Return the [X, Y] coordinate for the center point of the cell that contains the specified text.  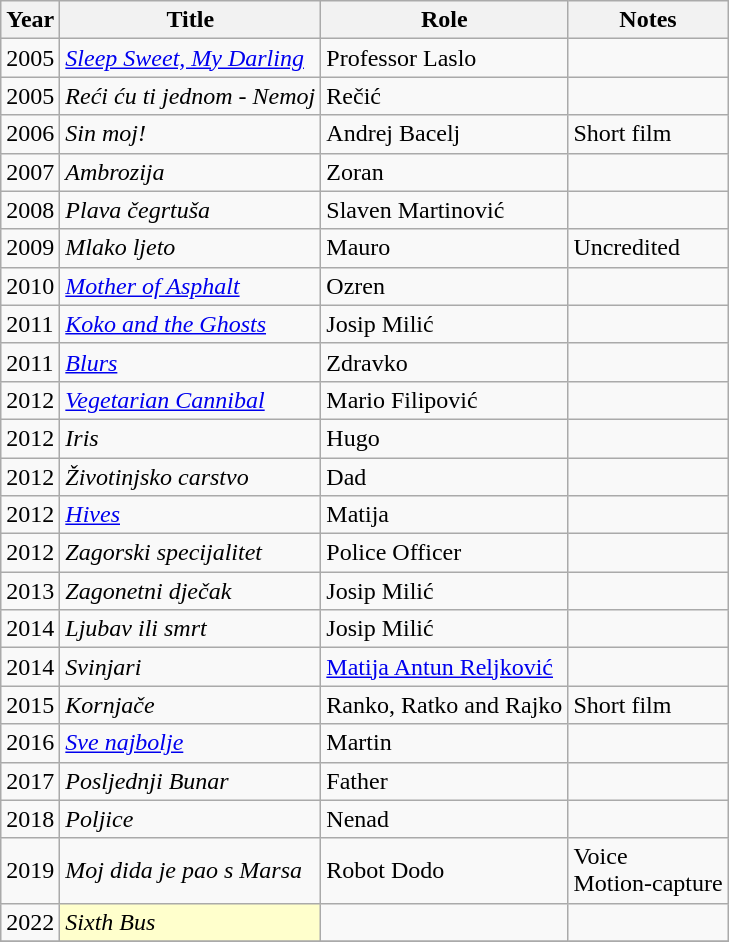
2008 [30, 210]
Title [190, 20]
Hives [190, 515]
Nenad [444, 819]
2010 [30, 286]
Kornjače [190, 705]
2019 [30, 870]
2016 [30, 743]
Martin [444, 743]
2018 [30, 819]
Sixth Bus [190, 922]
2013 [30, 591]
Plava čegrtuša [190, 210]
Year [30, 20]
Mlako ljeto [190, 248]
Zoran [444, 172]
2006 [30, 134]
2009 [30, 248]
Reći ću ti jednom - Nemoj [190, 96]
Dad [444, 477]
Hugo [444, 438]
VoiceMotion-capture [648, 870]
2017 [30, 781]
2022 [30, 922]
Ranko, Ratko and Rajko [444, 705]
Mario Filipović [444, 400]
Posljednji Bunar [190, 781]
Ljubav ili smrt [190, 629]
Robot Dodo [444, 870]
Sleep Sweet, My Darling [190, 58]
Notes [648, 20]
Koko and the Ghosts [190, 324]
Slaven Martinović [444, 210]
Father [444, 781]
Iris [190, 438]
Rečić [444, 96]
Zagorski specijalitet [190, 553]
Uncredited [648, 248]
Role [444, 20]
Police Officer [444, 553]
Životinjsko carstvo [190, 477]
Moj dida je pao s Marsa [190, 870]
2015 [30, 705]
Matija [444, 515]
Andrej Bacelj [444, 134]
Zdravko [444, 362]
Ozren [444, 286]
Ambrozija [190, 172]
2007 [30, 172]
Vegetarian Cannibal [190, 400]
Sve najbolje [190, 743]
Blurs [190, 362]
Mauro [444, 248]
Poljice [190, 819]
Professor Laslo [444, 58]
Zagonetni dječak [190, 591]
Svinjari [190, 667]
Mother of Asphalt [190, 286]
Sin moj! [190, 134]
Matija Antun Reljković [444, 667]
